Identify which cell holds the provided text, then report its (x, y) central coordinate. 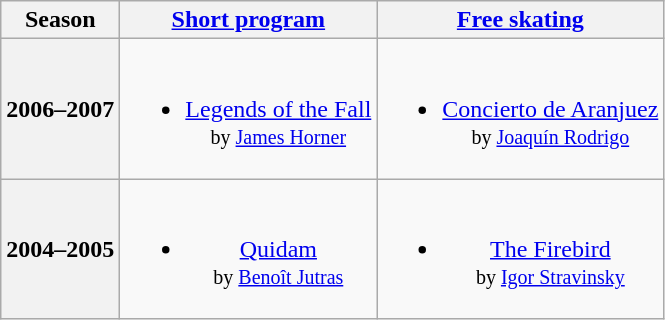
Free skating (520, 20)
Short program (248, 20)
Legends of the Fall by James Horner (248, 109)
Quidam by Benoît Jutras (248, 249)
2004–2005 (60, 249)
Season (60, 20)
The Firebird by Igor Stravinsky (520, 249)
Concierto de Aranjuez by Joaquín Rodrigo (520, 109)
2006–2007 (60, 109)
